Search for the cell housing the specified text and yield its [x, y] center coordinate. 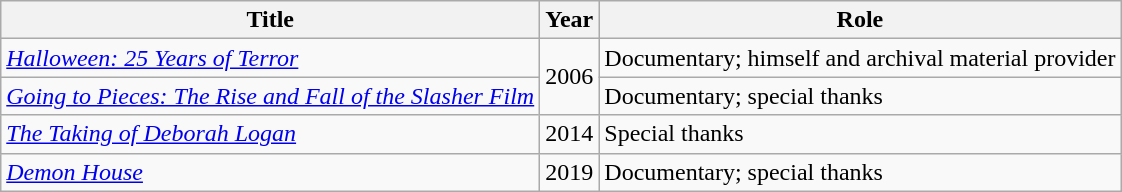
2006 [570, 77]
Documentary; himself and archival material provider [860, 58]
Going to Pieces: The Rise and Fall of the Slasher Film [270, 96]
Special thanks [860, 134]
Title [270, 20]
Role [860, 20]
2014 [570, 134]
2019 [570, 172]
Year [570, 20]
The Taking of Deborah Logan [270, 134]
Demon House [270, 172]
Halloween: 25 Years of Terror [270, 58]
